Locate the cell with the specified text and output its [X, Y] center coordinate. 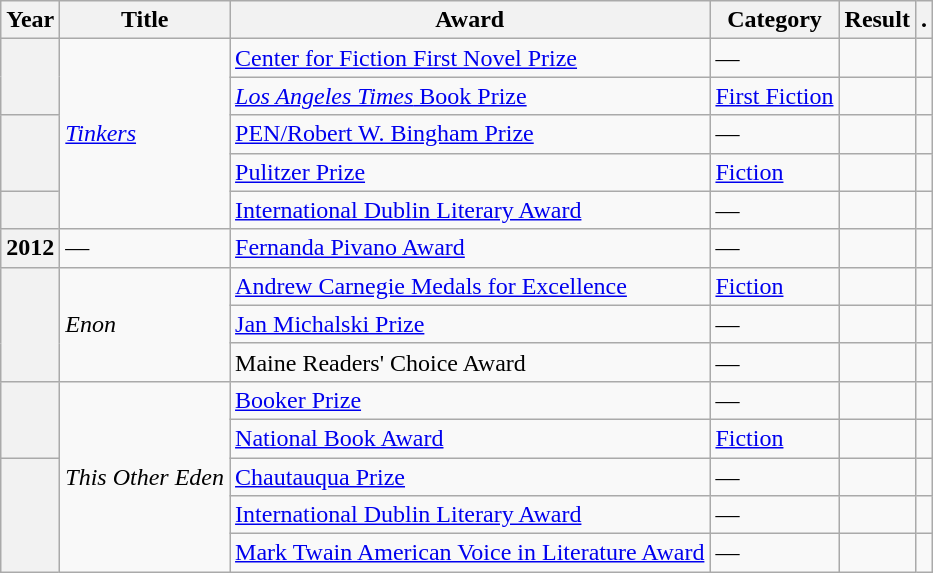
PEN/Robert W. Bingham Prize [470, 134]
Result [877, 20]
Title [145, 20]
Enon [145, 324]
Award [470, 20]
First Fiction [774, 96]
Pulitzer Prize [470, 172]
Fernanda Pivano Award [470, 248]
Chautauqua Prize [470, 477]
Mark Twain American Voice in Literature Award [470, 553]
Andrew Carnegie Medals for Excellence [470, 286]
Booker Prize [470, 400]
Tinkers [145, 134]
2012 [30, 248]
Year [30, 20]
This Other Eden [145, 476]
Maine Readers' Choice Award [470, 362]
Category [774, 20]
. [924, 20]
Los Angeles Times Book Prize [470, 96]
Center for Fiction First Novel Prize [470, 58]
National Book Award [470, 438]
Jan Michalski Prize [470, 324]
